Capture the cell that displays the provided text and extract its (x, y) central coordinate. 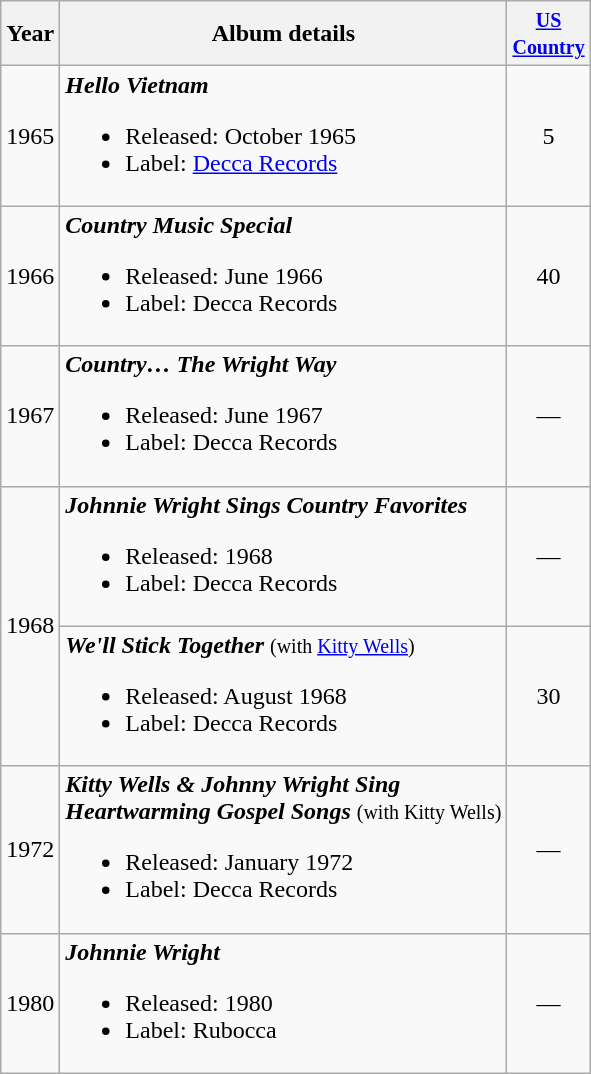
1965 (30, 136)
Johnnie WrightReleased: 1980Label: Rubocca (284, 1003)
1966 (30, 276)
1972 (30, 850)
Country Music SpecialReleased: June 1966Label: Decca Records (284, 276)
Hello VietnamReleased: October 1965Label: Decca Records (284, 136)
5 (548, 136)
Kitty Wells & Johnny Wright SingHeartwarming Gospel Songs (with Kitty Wells)Released: January 1972Label: Decca Records (284, 850)
30 (548, 696)
1980 (30, 1003)
We'll Stick Together (with Kitty Wells)Released: August 1968Label: Decca Records (284, 696)
1968 (30, 626)
40 (548, 276)
Album details (284, 34)
Johnnie Wright Sings Country FavoritesReleased: 1968Label: Decca Records (284, 556)
1967 (30, 416)
Year (30, 34)
Country… The Wright WayReleased: June 1967Label: Decca Records (284, 416)
US Country (548, 34)
